Output the (x, y) coordinate of the center of the cell containing the given text.  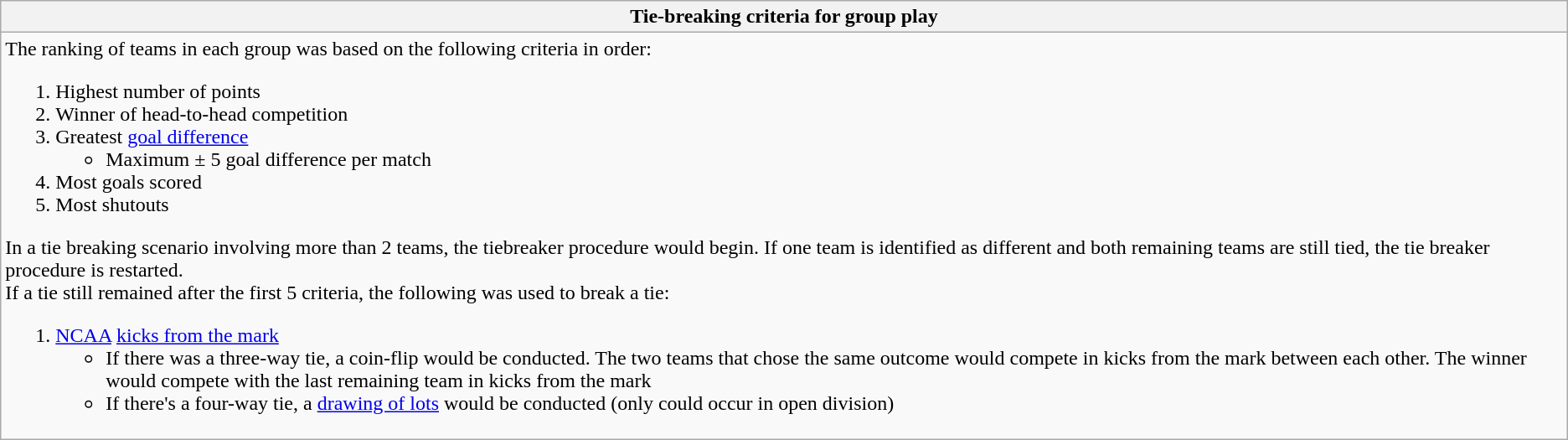
Tie-breaking criteria for group play (784, 17)
